Detect which cell encompasses the target text, then output its (X, Y) center coordinate. 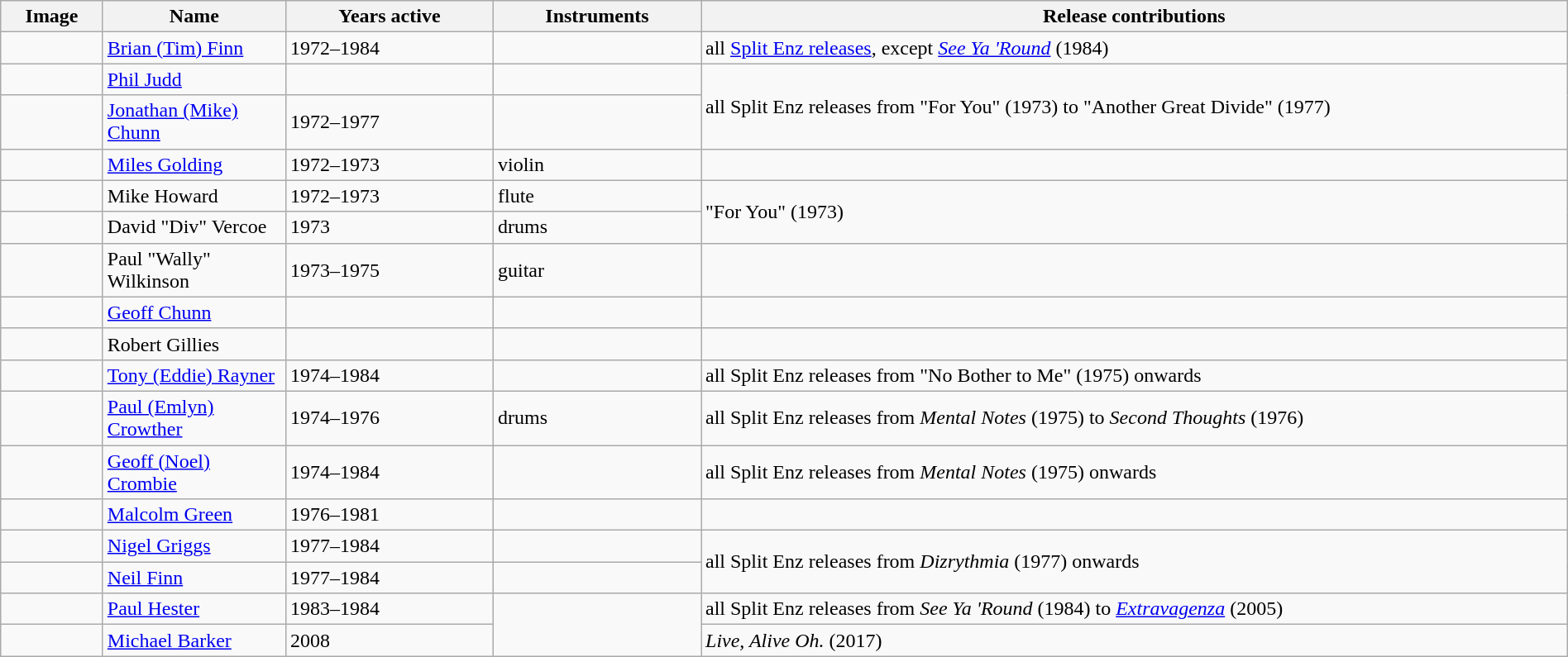
Years active (389, 17)
1973–1975 (389, 269)
Jonathan (Mike) Chunn (194, 122)
Malcolm Green (194, 515)
Live, Alive Oh. (2017) (1135, 640)
Paul (Emlyn) Crowther (194, 418)
all Split Enz releases from "No Bother to Me" (1975) onwards (1135, 375)
Brian (Tim) Finn (194, 48)
all Split Enz releases from See Ya 'Round (1984) to Extravagenza (2005) (1135, 609)
Image (52, 17)
Tony (Eddie) Rayner (194, 375)
1974–1976 (389, 418)
guitar (597, 269)
2008 (389, 640)
all Split Enz releases from Mental Notes (1975) to Second Thoughts (1976) (1135, 418)
all Split Enz releases from "For You" (1973) to "Another Great Divide" (1977) (1135, 106)
Geoff (Noel) Crombie (194, 471)
Paul Hester (194, 609)
all Split Enz releases from Mental Notes (1975) onwards (1135, 471)
Neil Finn (194, 578)
Michael Barker (194, 640)
1972–1984 (389, 48)
Robert Gillies (194, 344)
Instruments (597, 17)
Phil Judd (194, 79)
1972–1977 (389, 122)
violin (597, 164)
Mike Howard (194, 196)
1983–1984 (389, 609)
Release contributions (1135, 17)
Paul "Wally" Wilkinson (194, 269)
flute (597, 196)
all Split Enz releases, except See Ya 'Round (1984) (1135, 48)
all Split Enz releases from Dizrythmia (1977) onwards (1135, 562)
Name (194, 17)
1973 (389, 227)
1976–1981 (389, 515)
David "Div" Vercoe (194, 227)
Miles Golding (194, 164)
Nigel Griggs (194, 546)
"For You" (1973) (1135, 212)
Geoff Chunn (194, 312)
